Identify which cell holds the provided text, then report its [x, y] central coordinate. 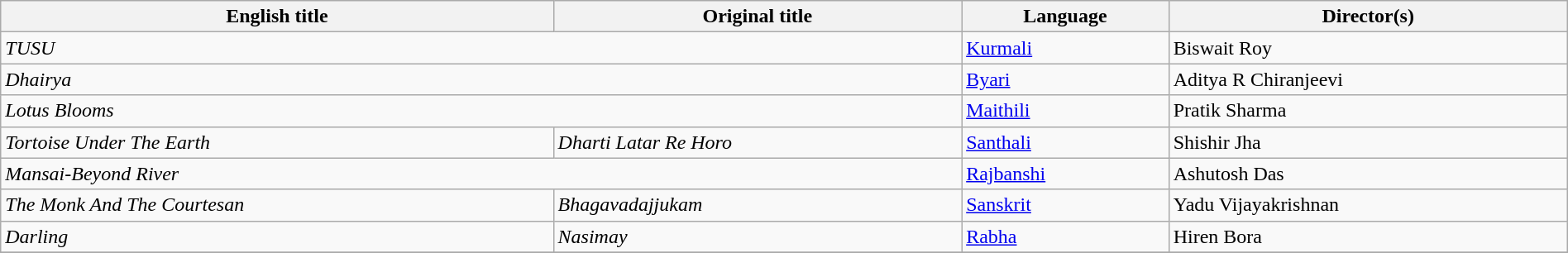
Shishir Jha [1368, 142]
Rajbanshi [1065, 174]
Sanskrit [1065, 205]
Maithili [1065, 111]
Bhagavadajjukam [758, 205]
Aditya R Chiranjeevi [1368, 79]
The Monk And The Courtesan [277, 205]
Byari [1065, 79]
Hiren Bora [1368, 236]
Biswait Roy [1368, 48]
Ashutosh Das [1368, 174]
Dhairya [481, 79]
Darling [277, 236]
English title [277, 17]
Language [1065, 17]
Yadu Vijayakrishnan [1368, 205]
Santhali [1065, 142]
Pratik Sharma [1368, 111]
TUSU [481, 48]
Rabha [1065, 236]
Lotus Blooms [481, 111]
Dharti Latar Re Horo [758, 142]
Original title [758, 17]
Director(s) [1368, 17]
Mansai-Beyond River [481, 174]
Tortoise Under The Earth [277, 142]
Kurmali [1065, 48]
Nasimay [758, 236]
